Pinpoint the cell where the given text exists, returning its (x, y) midpoint coordinate. 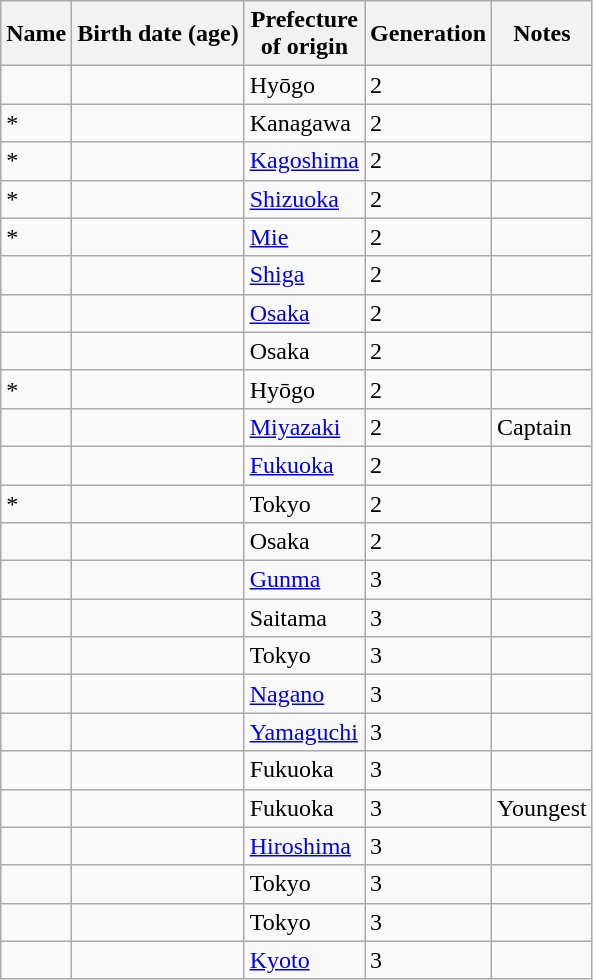
Miyazaki (304, 427)
Captain (542, 427)
Shizuoka (304, 199)
Birth date (age) (158, 34)
Nagano (304, 694)
Gunma (304, 580)
Notes (542, 34)
Shiga (304, 275)
Mie (304, 237)
Prefectureof origin (304, 34)
Kanagawa (304, 123)
Kyoto (304, 960)
Name (36, 34)
Saitama (304, 618)
Hiroshima (304, 846)
Kagoshima (304, 161)
Yamaguchi (304, 732)
Generation (428, 34)
Youngest (542, 808)
